From the cell containing the given text, extract its center point as (X, Y) coordinate. 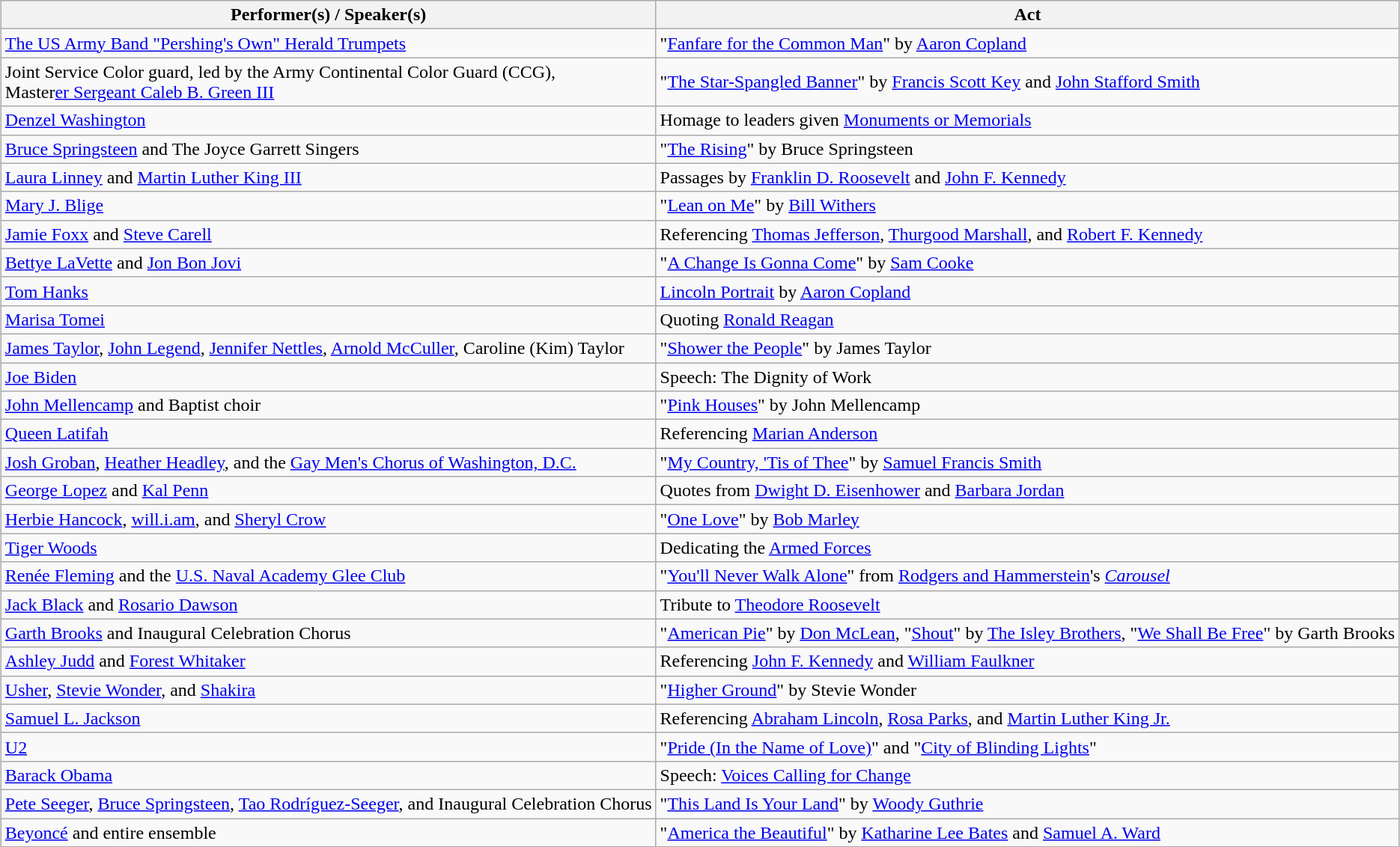
Jack Black and Rosario Dawson (328, 605)
Joint Service Color guard, led by the Army Continental Color Guard (CCG),Masterer Sergeant Caleb B. Green III (328, 82)
Performer(s) / Speaker(s) (328, 15)
"Fanfare for the Common Man" by Aaron Copland (1027, 43)
Josh Groban, Heather Headley, and the Gay Men's Chorus of Washington, D.C. (328, 462)
"One Love" by Bob Marley (1027, 519)
Marisa Tomei (328, 319)
Queen Latifah (328, 434)
Denzel Washington (328, 120)
Samuel L. Jackson (328, 718)
Quotes from Dwight D. Eisenhower and Barbara Jordan (1027, 491)
"This Land Is Your Land" by Woody Guthrie (1027, 804)
John Mellencamp and Baptist choir (328, 406)
Quoting Ronald Reagan (1027, 319)
"The Star-Spangled Banner" by Francis Scott Key and John Stafford Smith (1027, 82)
Herbie Hancock, will.i.am, and Sheryl Crow (328, 519)
Usher, Stevie Wonder, and Shakira (328, 690)
Act (1027, 15)
"American Pie" by Don McLean, "Shout" by The Isley Brothers, "We Shall Be Free" by Garth Brooks (1027, 633)
Lincoln Portrait by Aaron Copland (1027, 291)
James Taylor, John Legend, Jennifer Nettles, Arnold McCuller, Caroline (Kim) Taylor (328, 348)
Laura Linney and Martin Luther King III (328, 177)
Referencing Abraham Lincoln, Rosa Parks, and Martin Luther King Jr. (1027, 718)
"Pride (In the Name of Love)" and "City of Blinding Lights" (1027, 747)
"Lean on Me" by Bill Withers (1027, 206)
George Lopez and Kal Penn (328, 491)
Ashley Judd and Forest Whitaker (328, 661)
"The Rising" by Bruce Springsteen (1027, 149)
Pete Seeger, Bruce Springsteen, Tao Rodríguez-Seeger, and Inaugural Celebration Chorus (328, 804)
"Higher Ground" by Stevie Wonder (1027, 690)
Tiger Woods (328, 548)
Bruce Springsteen and The Joyce Garrett Singers (328, 149)
Renée Fleming and the U.S. Naval Academy Glee Club (328, 576)
"My Country, 'Tis of Thee" by Samuel Francis Smith (1027, 462)
Tom Hanks (328, 291)
Bettye LaVette and Jon Bon Jovi (328, 263)
Barack Obama (328, 775)
Garth Brooks and Inaugural Celebration Chorus (328, 633)
"A Change Is Gonna Come" by Sam Cooke (1027, 263)
Tribute to Theodore Roosevelt (1027, 605)
Referencing John F. Kennedy and William Faulkner (1027, 661)
"You'll Never Walk Alone" from Rodgers and Hammerstein's Carousel (1027, 576)
Speech: Voices Calling for Change (1027, 775)
Jamie Foxx and Steve Carell (328, 234)
U2 (328, 747)
Dedicating the Armed Forces (1027, 548)
Beyoncé and entire ensemble (328, 833)
Homage to leaders given Monuments or Memorials (1027, 120)
"Shower the People" by James Taylor (1027, 348)
Speech: The Dignity of Work (1027, 376)
The US Army Band "Pershing's Own" Herald Trumpets (328, 43)
Joe Biden (328, 376)
Mary J. Blige (328, 206)
"America the Beautiful" by Katharine Lee Bates and Samuel A. Ward (1027, 833)
"Pink Houses" by John Mellencamp (1027, 406)
Referencing Thomas Jefferson, Thurgood Marshall, and Robert F. Kennedy (1027, 234)
Passages by Franklin D. Roosevelt and John F. Kennedy (1027, 177)
Referencing Marian Anderson (1027, 434)
